Identify which cell holds the provided text, then report its [X, Y] central coordinate. 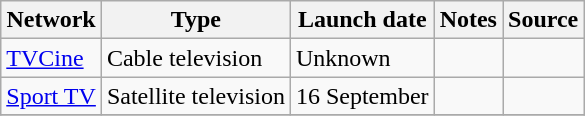
Satellite television [196, 96]
Network [52, 20]
Type [196, 20]
Cable television [196, 58]
Launch date [362, 20]
Sport TV [52, 96]
16 September [362, 96]
Unknown [362, 58]
Notes [468, 20]
TVCine [52, 58]
Source [542, 20]
